Detect which cell encompasses the target text, then output its [x, y] center coordinate. 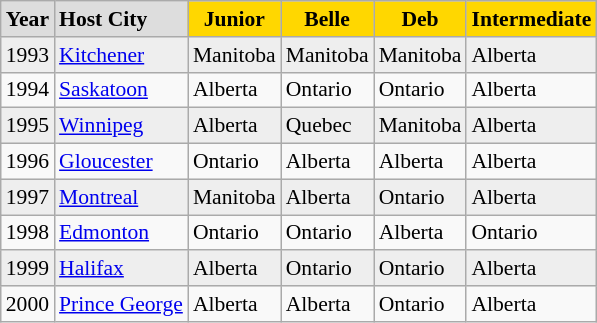
1996 [28, 162]
Edmonton [121, 233]
Quebec [328, 126]
Halifax [121, 269]
Gloucester [121, 162]
1995 [28, 126]
Host City [121, 19]
1997 [28, 197]
Winnipeg [121, 126]
Junior [234, 19]
Saskatoon [121, 90]
1999 [28, 269]
Year [28, 19]
2000 [28, 304]
1994 [28, 90]
Kitchener [121, 55]
Deb [420, 19]
1993 [28, 55]
Intermediate [531, 19]
Montreal [121, 197]
1998 [28, 233]
Prince George [121, 304]
Belle [328, 19]
